Output the [X, Y] coordinate of the center of the cell containing the given text.  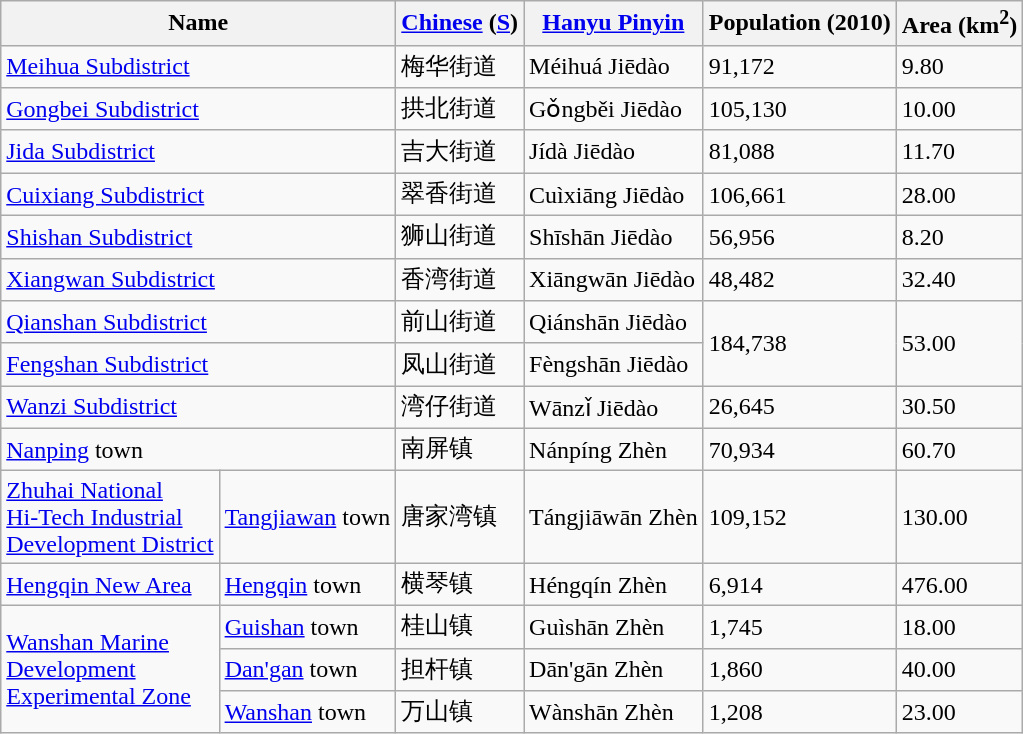
Area (km2) [960, 24]
48,482 [800, 280]
Population (2010) [800, 24]
1,208 [800, 712]
万山镇 [460, 712]
10.00 [960, 110]
Cuìxiāng Jiēdào [614, 194]
Chinese (S) [460, 24]
6,914 [800, 584]
106,661 [800, 194]
184,738 [800, 344]
Guìshān Zhèn [614, 628]
拱北街道 [460, 110]
Gongbei Subdistrict [198, 110]
56,956 [800, 238]
Héngqín Zhèn [614, 584]
翠香街道 [460, 194]
9.80 [960, 66]
Hengqin town [308, 584]
Zhuhai NationalHi-Tech IndustrialDevelopment District [110, 517]
凤山街道 [460, 364]
53.00 [960, 344]
32.40 [960, 280]
60.70 [960, 450]
Name [198, 24]
130.00 [960, 517]
Wanzi Subdistrict [198, 408]
Guishan town [308, 628]
Meihua Subdistrict [198, 66]
横琴镇 [460, 584]
狮山街道 [460, 238]
唐家湾镇 [460, 517]
11.70 [960, 152]
前山街道 [460, 322]
Gǒngběi Jiēdào [614, 110]
91,172 [800, 66]
81,088 [800, 152]
桂山镇 [460, 628]
105,130 [800, 110]
Xiangwan Subdistrict [198, 280]
Nanping town [198, 450]
Jida Subdistrict [198, 152]
梅华街道 [460, 66]
26,645 [800, 408]
Wànshān Zhèn [614, 712]
香湾街道 [460, 280]
Wanshan town [308, 712]
Wānzǐ Jiēdào [614, 408]
28.00 [960, 194]
担杆镇 [460, 670]
Qiánshān Jiēdào [614, 322]
Tangjiawan town [308, 517]
Dān'gān Zhèn [614, 670]
Fèngshān Jiēdào [614, 364]
Cuixiang Subdistrict [198, 194]
70,934 [800, 450]
Nánpíng Zhèn [614, 450]
1,745 [800, 628]
Shīshān Jiēdào [614, 238]
Fengshan Subdistrict [198, 364]
Shishan Subdistrict [198, 238]
Hengqin New Area [110, 584]
湾仔街道 [460, 408]
18.00 [960, 628]
Tángjiāwān Zhèn [614, 517]
40.00 [960, 670]
Hanyu Pinyin [614, 24]
南屏镇 [460, 450]
Xiāngwān Jiēdào [614, 280]
109,152 [800, 517]
23.00 [960, 712]
Jídà Jiēdào [614, 152]
1,860 [800, 670]
Wanshan MarineDevelopmentExperimental Zone [110, 670]
476.00 [960, 584]
Dan'gan town [308, 670]
30.50 [960, 408]
Qianshan Subdistrict [198, 322]
吉大街道 [460, 152]
8.20 [960, 238]
Méihuá Jiēdào [614, 66]
